Provide the (X, Y) coordinate of the cell's center where the given text is located.  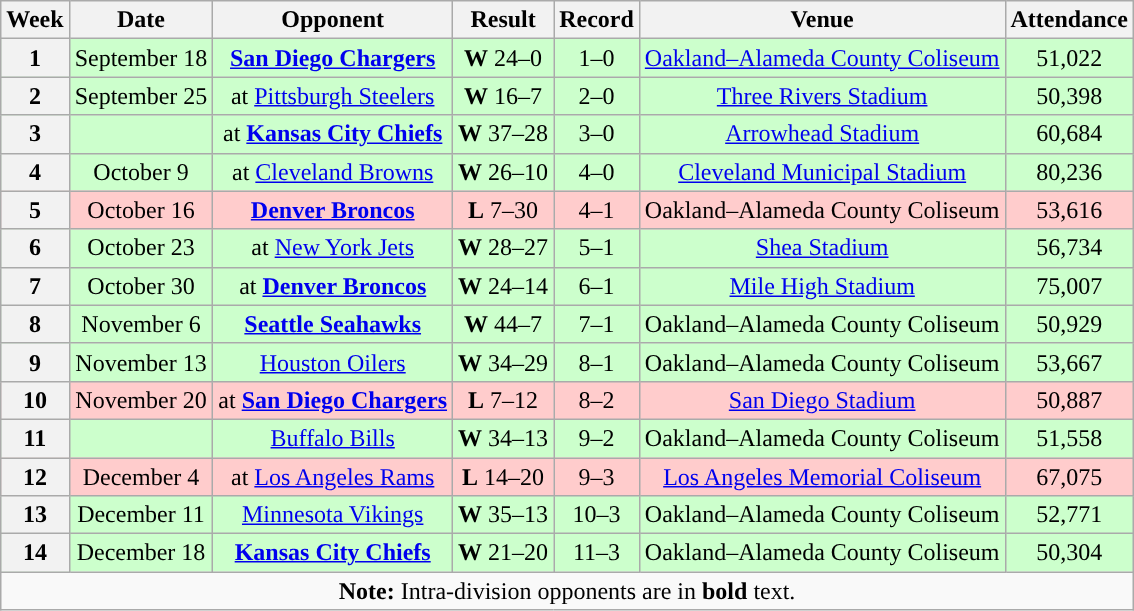
W 28–27 (504, 248)
at Cleveland Browns (333, 172)
Three Rivers Stadium (822, 96)
December 4 (141, 477)
Seattle Seahawks (333, 324)
San Diego Chargers (333, 58)
6 (35, 248)
75,007 (1069, 286)
51,022 (1069, 58)
W 21–20 (504, 553)
4–1 (597, 210)
7–1 (597, 324)
7 (35, 286)
12 (35, 477)
52,771 (1069, 515)
Minnesota Vikings (333, 515)
50,887 (1069, 400)
60,684 (1069, 134)
San Diego Stadium (822, 400)
L 7–30 (504, 210)
11 (35, 438)
October 30 (141, 286)
53,667 (1069, 362)
51,558 (1069, 438)
14 (35, 553)
5–1 (597, 248)
December 11 (141, 515)
Record (597, 20)
W 24–14 (504, 286)
W 34–13 (504, 438)
Week (35, 20)
at Kansas City Chiefs (333, 134)
10 (35, 400)
80,236 (1069, 172)
2–0 (597, 96)
W 44–7 (504, 324)
September 18 (141, 58)
September 25 (141, 96)
November 13 (141, 362)
3–0 (597, 134)
Kansas City Chiefs (333, 553)
Venue (822, 20)
67,075 (1069, 477)
50,398 (1069, 96)
November 20 (141, 400)
9 (35, 362)
at Pittsburgh Steelers (333, 96)
9–2 (597, 438)
Note: Intra-division opponents are in bold text. (568, 591)
9–3 (597, 477)
Result (504, 20)
Date (141, 20)
6–1 (597, 286)
Cleveland Municipal Stadium (822, 172)
4 (35, 172)
November 6 (141, 324)
Shea Stadium (822, 248)
56,734 (1069, 248)
W 26–10 (504, 172)
8 (35, 324)
1 (35, 58)
Los Angeles Memorial Coliseum (822, 477)
50,304 (1069, 553)
50,929 (1069, 324)
W 34–29 (504, 362)
1–0 (597, 58)
Arrowhead Stadium (822, 134)
at Denver Broncos (333, 286)
5 (35, 210)
8–1 (597, 362)
Attendance (1069, 20)
at New York Jets (333, 248)
W 16–7 (504, 96)
L 7–12 (504, 400)
October 9 (141, 172)
Denver Broncos (333, 210)
8–2 (597, 400)
Houston Oilers (333, 362)
2 (35, 96)
Opponent (333, 20)
Buffalo Bills (333, 438)
L 14–20 (504, 477)
3 (35, 134)
at Los Angeles Rams (333, 477)
53,616 (1069, 210)
December 18 (141, 553)
W 24–0 (504, 58)
W 37–28 (504, 134)
at San Diego Chargers (333, 400)
October 16 (141, 210)
10–3 (597, 515)
13 (35, 515)
October 23 (141, 248)
4–0 (597, 172)
11–3 (597, 553)
W 35–13 (504, 515)
Mile High Stadium (822, 286)
